Search for the cell housing the specified text and yield its [x, y] center coordinate. 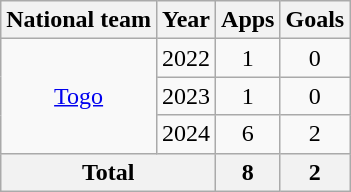
2023 [186, 96]
Goals [315, 20]
8 [248, 172]
2024 [186, 134]
Total [108, 172]
National team [79, 20]
Togo [79, 96]
2022 [186, 58]
Apps [248, 20]
Year [186, 20]
6 [248, 134]
